Output the (x, y) coordinate of the center of the cell containing the given text.  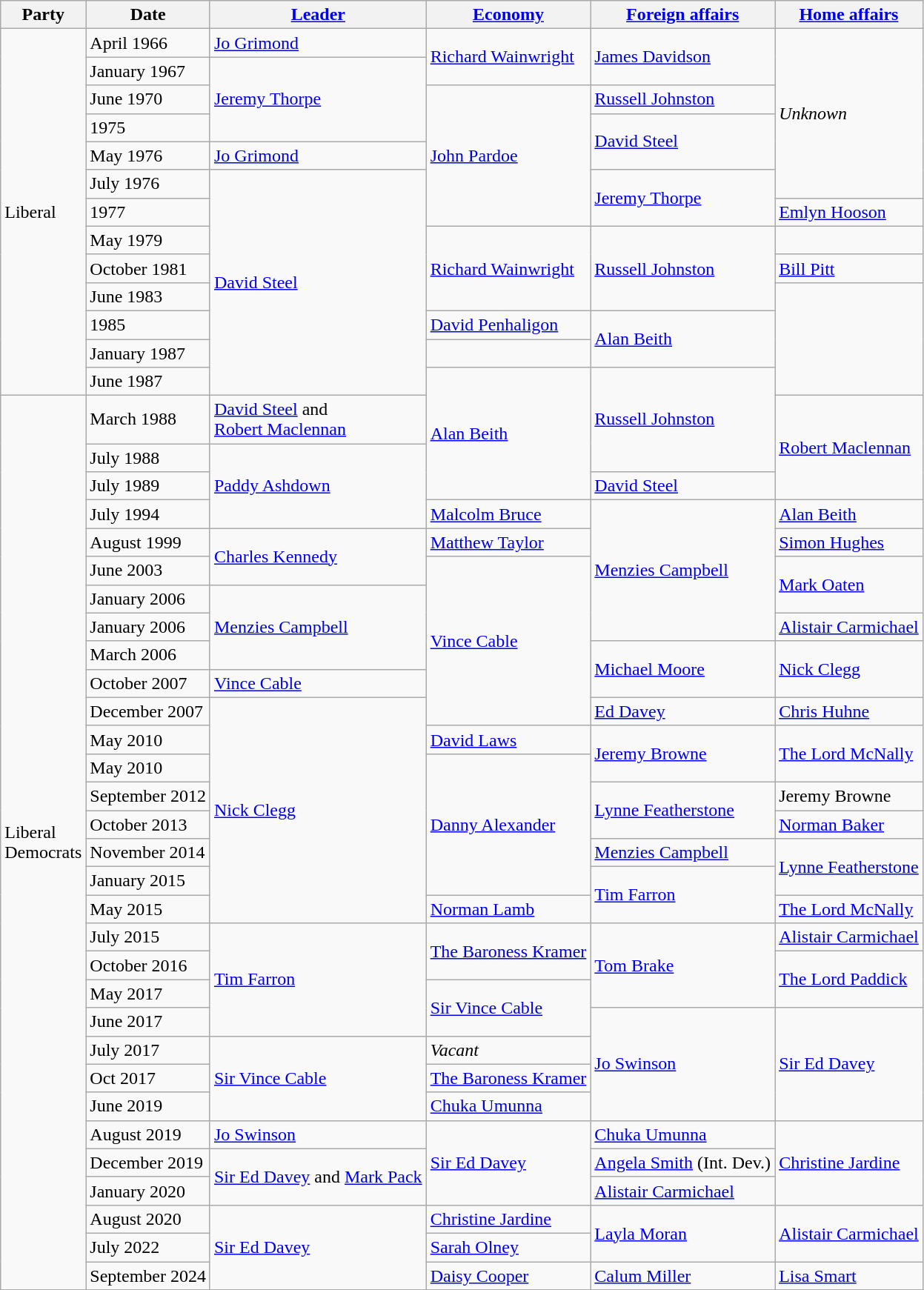
Emlyn Hooson (849, 212)
James Davidson (683, 57)
May 2015 (148, 909)
Danny Alexander (508, 824)
August 2020 (148, 1219)
1975 (148, 127)
Malcolm Bruce (508, 514)
June 2019 (148, 1106)
The Lord Paddick (849, 980)
October 2013 (148, 825)
March 1988 (148, 419)
July 1988 (148, 458)
Home affairs (849, 15)
Paddy Ashdown (318, 486)
January 2020 (148, 1191)
Unknown (849, 113)
August 2019 (148, 1134)
Sarah Olney (508, 1247)
October 2016 (148, 965)
Economy (508, 15)
Chris Huhne (849, 711)
John Pardoe (508, 156)
January 2015 (148, 881)
Norman Lamb (508, 909)
Vacant (508, 1050)
July 1989 (148, 486)
Angela Smith (Int. Dev.) (683, 1163)
David Steel andRobert Maclennan (318, 419)
July 2015 (148, 937)
June 1983 (148, 296)
Simon Hughes (849, 542)
July 2017 (148, 1050)
Daisy Cooper (508, 1275)
August 1999 (148, 542)
1985 (148, 325)
June 2003 (148, 571)
January 1967 (148, 71)
Layla Moran (683, 1233)
Mark Oaten (849, 585)
David Laws (508, 739)
September 2012 (148, 796)
December 2007 (148, 711)
Matthew Taylor (508, 542)
June 1970 (148, 99)
July 1976 (148, 184)
Foreign affairs (683, 15)
Michael Moore (683, 669)
September 2024 (148, 1275)
1977 (148, 212)
Oct 2017 (148, 1078)
June 1987 (148, 382)
Sir Ed Davey and Mark Pack (318, 1177)
Norman Baker (849, 825)
Tom Brake (683, 965)
July 2022 (148, 1247)
May 1979 (148, 240)
January 1987 (148, 353)
May 2017 (148, 994)
Date (148, 15)
March 2006 (148, 655)
Lisa Smart (849, 1275)
May 1976 (148, 156)
November 2014 (148, 853)
October 2007 (148, 683)
Bill Pitt (849, 268)
July 1994 (148, 514)
October 1981 (148, 268)
June 2017 (148, 1022)
April 1966 (148, 43)
LiberalDemocrats (43, 843)
Liberal (43, 212)
Ed Davey (683, 711)
David Penhaligon (508, 325)
Charles Kennedy (318, 556)
Robert Maclennan (849, 448)
Party (43, 15)
December 2019 (148, 1163)
Leader (318, 15)
Calum Miller (683, 1275)
